Return (x, y) of the center of cell containing provided text 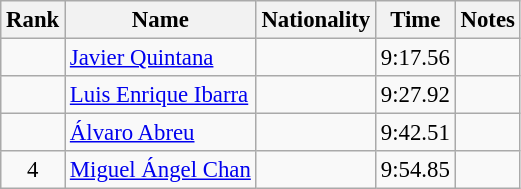
Miguel Ángel Chan (161, 170)
Álvaro Abreu (161, 133)
Time (416, 20)
Luis Enrique Ibarra (161, 95)
Rank (33, 20)
4 (33, 170)
9:54.85 (416, 170)
Nationality (316, 20)
Javier Quintana (161, 58)
Notes (488, 20)
9:27.92 (416, 95)
Name (161, 20)
9:42.51 (416, 133)
9:17.56 (416, 58)
